Return the (X, Y) coordinate for the center point of the cell that contains the specified text.  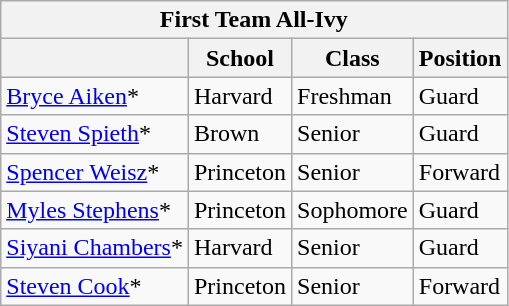
Sophomore (353, 210)
Freshman (353, 96)
First Team All-Ivy (254, 20)
Position (460, 58)
Siyani Chambers* (95, 248)
Bryce Aiken* (95, 96)
School (240, 58)
Steven Cook* (95, 286)
Brown (240, 134)
Steven Spieth* (95, 134)
Spencer Weisz* (95, 172)
Myles Stephens* (95, 210)
Class (353, 58)
